Output the [x, y] coordinate of the center of the cell containing the given text.  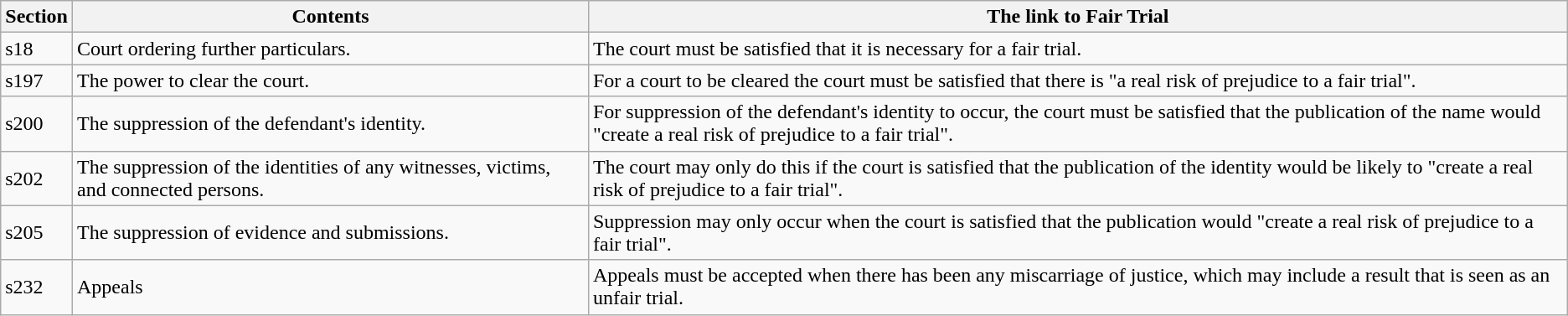
Appeals must be accepted when there has been any miscarriage of justice, which may include a result that is seen as an unfair trial. [1077, 287]
s232 [37, 287]
s18 [37, 49]
Court ordering further particulars. [330, 49]
Section [37, 17]
The suppression of the defendant's identity. [330, 124]
s202 [37, 178]
Suppression may only occur when the court is satisfied that the publication would "create a real risk of prejudice to a fair trial". [1077, 233]
Contents [330, 17]
s197 [37, 80]
The court must be satisfied that it is necessary for a fair trial. [1077, 49]
s200 [37, 124]
The suppression of the identities of any witnesses, victims, and connected persons. [330, 178]
The suppression of evidence and submissions. [330, 233]
For a court to be cleared the court must be satisfied that there is "a real risk of prejudice to a fair trial". [1077, 80]
Appeals [330, 287]
The power to clear the court. [330, 80]
s205 [37, 233]
The link to Fair Trial [1077, 17]
